Detect which cell encompasses the target text, then output its (X, Y) center coordinate. 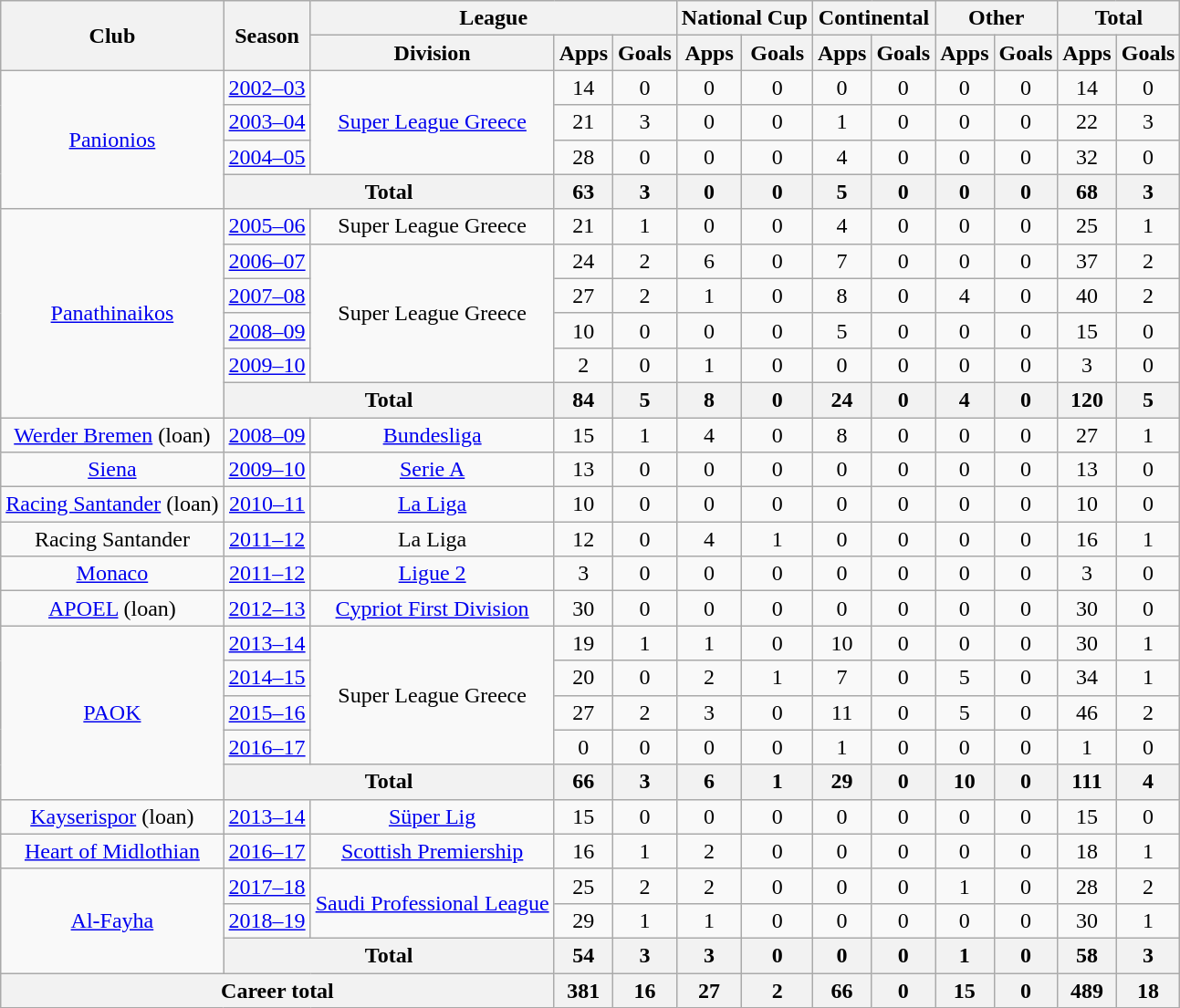
32 (1087, 157)
2004–05 (266, 157)
2017–18 (266, 886)
Werder Bremen (loan) (112, 435)
20 (583, 678)
National Cup (745, 18)
2014–15 (266, 678)
Racing Santander (loan) (112, 504)
Season (266, 36)
37 (1087, 261)
Serie A (433, 470)
Siena (112, 470)
Division (433, 53)
Al-Fayha (112, 920)
Panathinaikos (112, 313)
Kayserispor (loan) (112, 816)
Other (997, 18)
Bundesliga (433, 435)
Racing Santander (112, 539)
12 (583, 539)
22 (1087, 122)
111 (1087, 782)
2005–06 (266, 226)
Ligue 2 (433, 574)
40 (1087, 296)
19 (583, 643)
58 (1087, 955)
PAOK (112, 712)
489 (1087, 990)
381 (583, 990)
Heart of Midlothian (112, 851)
2003–04 (266, 122)
2012–13 (266, 608)
Panionios (112, 140)
League (493, 18)
Süper Lig (433, 816)
11 (841, 712)
2007–08 (266, 296)
Scottish Premiership (433, 851)
63 (583, 192)
2006–07 (266, 261)
2015–16 (266, 712)
Cypriot First Division (433, 608)
54 (583, 955)
Club (112, 36)
68 (1087, 192)
APOEL (loan) (112, 608)
Monaco (112, 574)
120 (1087, 400)
Saudi Professional League (433, 903)
2002–03 (266, 88)
Continental (873, 18)
2018–19 (266, 920)
Career total (277, 990)
84 (583, 400)
46 (1087, 712)
34 (1087, 678)
2010–11 (266, 504)
